Determine the (x, y) coordinate at the center of the cell enclosing the given text.  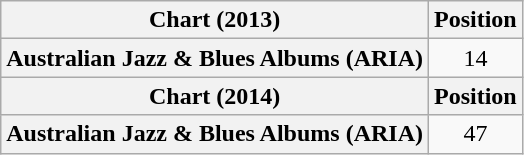
47 (476, 134)
14 (476, 58)
Chart (2013) (215, 20)
Chart (2014) (215, 96)
